From the cell containing the given text, extract its center point as (X, Y) coordinate. 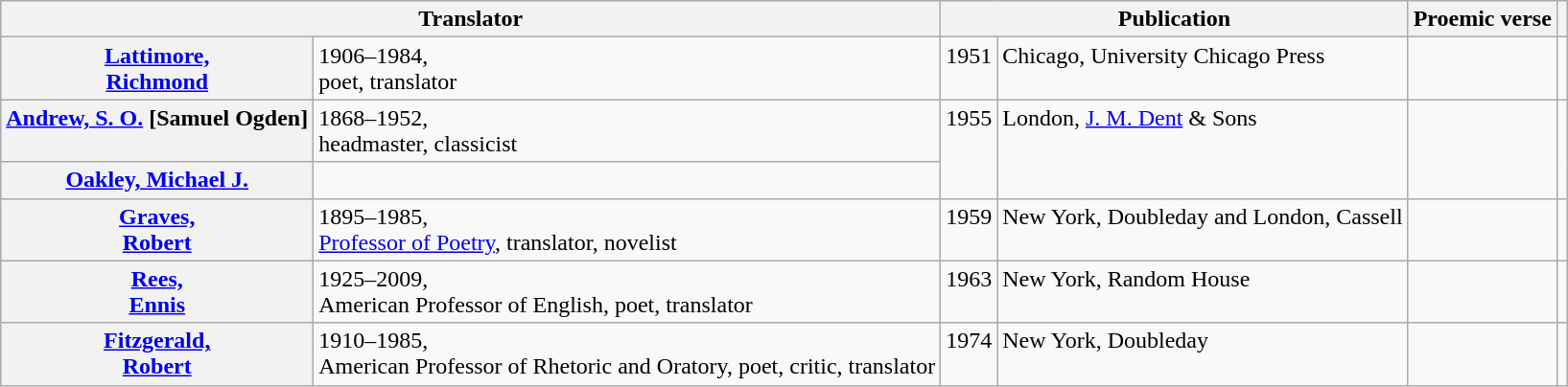
1951 (969, 69)
Translator (471, 19)
Publication (1174, 19)
Graves,Robert (157, 230)
1906–1984,poet, translator (627, 69)
1895–1985,Professor of Poetry, translator, novelist (627, 230)
Lattimore,Richmond (157, 69)
New York, Doubleday (1203, 354)
1955 (969, 149)
Chicago, University Chicago Press (1203, 69)
New York, Random House (1203, 291)
Andrew, S. O. [Samuel Ogden] (157, 130)
1925–2009,American Professor of English, poet, translator (627, 291)
1974 (969, 354)
Fitzgerald,Robert (157, 354)
1868–1952,headmaster, classicist (627, 130)
1963 (969, 291)
1959 (969, 230)
1910–1985,American Professor of Rhetoric and Oratory, poet, critic, translator (627, 354)
London, J. M. Dent & Sons (1203, 149)
Proemic verse (1483, 19)
Rees,Ennis (157, 291)
New York, Doubleday and London, Cassell (1203, 230)
Oakley, Michael J. (157, 180)
